Find where the given text appears and provide that cell's center as [X, Y] coordinate. 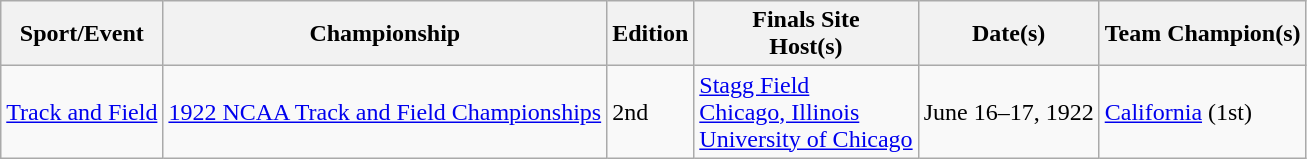
Sport/Event [82, 34]
Edition [650, 34]
June 16–17, 1922 [1008, 112]
California (1st) [1202, 112]
Finals SiteHost(s) [806, 34]
Date(s) [1008, 34]
1922 NCAA Track and Field Championships [385, 112]
Track and Field [82, 112]
Championship [385, 34]
Team Champion(s) [1202, 34]
2nd [650, 112]
Stagg FieldChicago, IllinoisUniversity of Chicago [806, 112]
